Return the [X, Y] coordinate for the center point of the cell that contains the specified text.  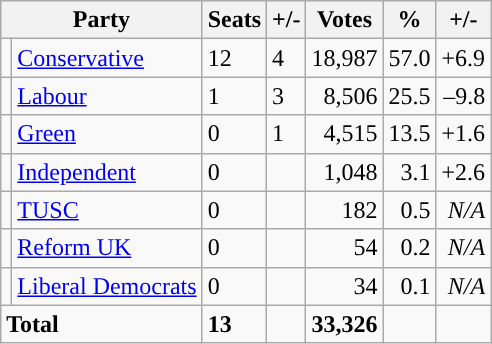
18,987 [344, 58]
4,515 [344, 134]
+2.6 [464, 172]
TUSC [107, 210]
+6.9 [464, 58]
3.1 [410, 172]
3 [286, 96]
Liberal Democrats [107, 286]
13.5 [410, 134]
34 [344, 286]
Labour [107, 96]
54 [344, 248]
Independent [107, 172]
% [410, 20]
Votes [344, 20]
Conservative [107, 58]
13 [234, 324]
Party [102, 20]
Total [102, 324]
Reform UK [107, 248]
0.2 [410, 248]
0.5 [410, 210]
8,506 [344, 96]
25.5 [410, 96]
57.0 [410, 58]
1,048 [344, 172]
–9.8 [464, 96]
0.1 [410, 286]
33,326 [344, 324]
182 [344, 210]
Green [107, 134]
4 [286, 58]
+1.6 [464, 134]
12 [234, 58]
Seats [234, 20]
